Detect which cell encompasses the target text, then output its [X, Y] center coordinate. 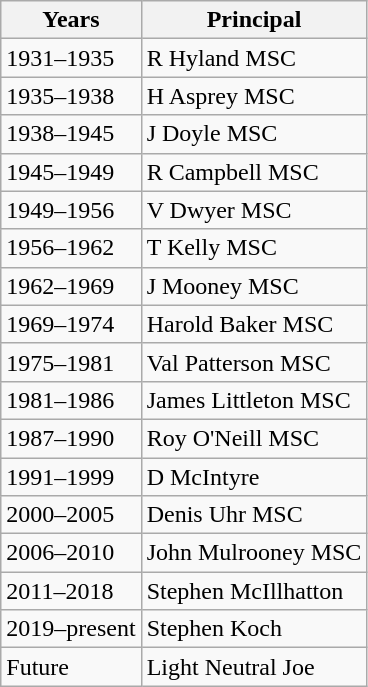
Stephen McIllhatton [254, 591]
Roy O'Neill MSC [254, 438]
1975–1981 [71, 362]
1981–1986 [71, 400]
J Mooney MSC [254, 286]
1987–1990 [71, 438]
1949–1956 [71, 210]
1931–1935 [71, 58]
Light Neutral Joe [254, 667]
2011–2018 [71, 591]
1962–1969 [71, 286]
Harold Baker MSC [254, 324]
Future [71, 667]
R Hyland MSC [254, 58]
T Kelly MSC [254, 248]
1945–1949 [71, 172]
R Campbell MSC [254, 172]
D McIntyre [254, 477]
1935–1938 [71, 96]
Val Patterson MSC [254, 362]
Stephen Koch [254, 629]
2000–2005 [71, 515]
2006–2010 [71, 553]
1969–1974 [71, 324]
Denis Uhr MSC [254, 515]
1991–1999 [71, 477]
1956–1962 [71, 248]
Years [71, 20]
James Littleton MSC [254, 400]
1938–1945 [71, 134]
H Asprey MSC [254, 96]
Principal [254, 20]
2019–present [71, 629]
J Doyle MSC [254, 134]
V Dwyer MSC [254, 210]
John Mulrooney MSC [254, 553]
